Return the [X, Y] coordinate for the center point of the cell that contains the specified text.  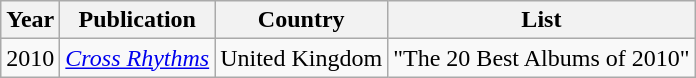
Cross Rhythms [138, 58]
"The 20 Best Albums of 2010" [542, 58]
2010 [30, 58]
Country [302, 20]
Year [30, 20]
Publication [138, 20]
List [542, 20]
United Kingdom [302, 58]
